Pinpoint the cell where the given text exists, returning its (x, y) midpoint coordinate. 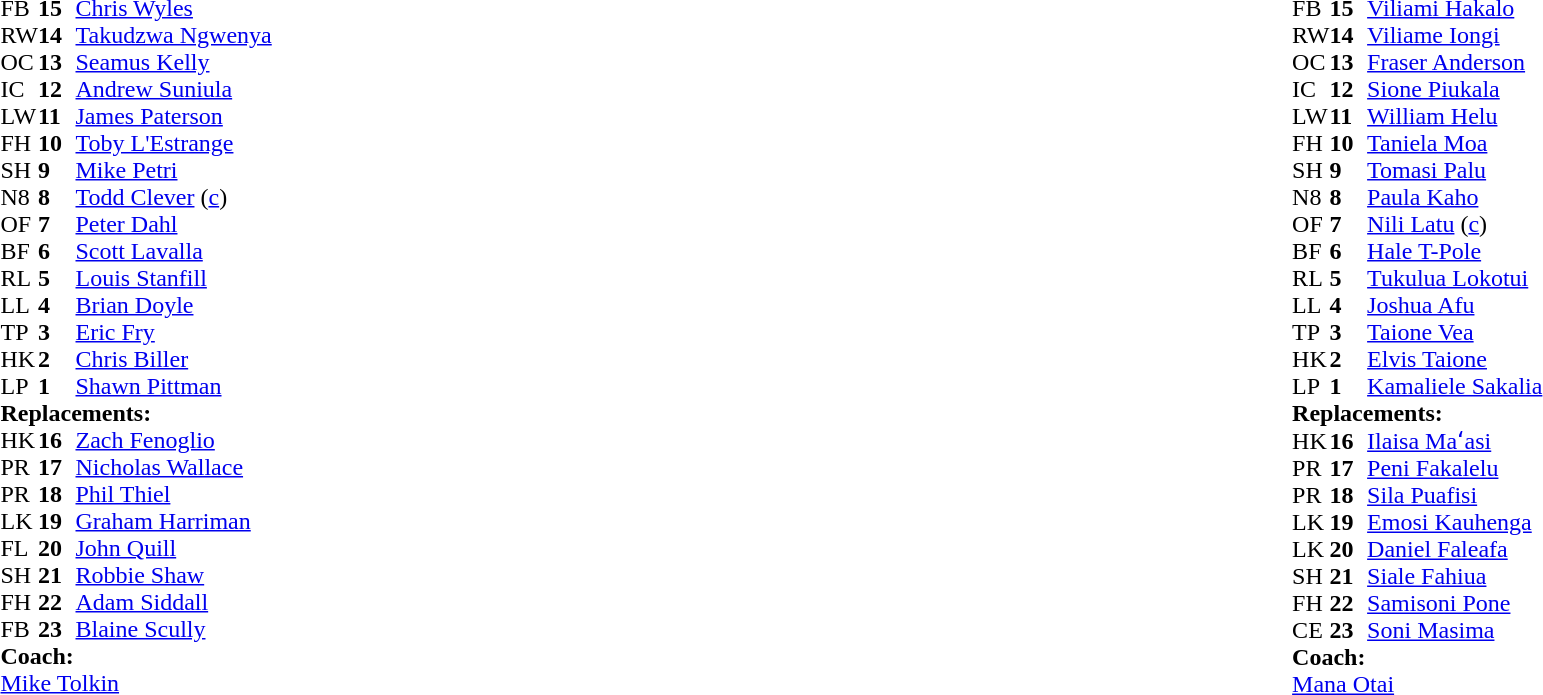
Eric Fry (174, 332)
Seamus Kelly (174, 62)
Fraser Anderson (1454, 62)
Shawn Pittman (174, 386)
Sione Piukala (1454, 90)
Zach Fenoglio (174, 440)
Mike Petri (174, 170)
Taniela Moa (1454, 144)
John Quill (174, 548)
Nili Latu (c) (1454, 224)
CE (1311, 630)
Emosi Kauhenga (1454, 522)
Viliame Iongi (1454, 36)
Blaine Scully (174, 630)
Graham Harriman (174, 522)
Nicholas Wallace (174, 468)
Tomasi Palu (1454, 170)
James Paterson (174, 116)
Sila Puafisi (1454, 496)
William Helu (1454, 116)
Taione Vea (1454, 332)
Tukulua Lokotui (1454, 278)
Robbie Shaw (174, 576)
Joshua Afu (1454, 306)
Kamaliele Sakalia (1454, 386)
Phil Thiel (174, 494)
Hale T-Pole (1454, 252)
Takudzwa Ngwenya (174, 36)
Peter Dahl (174, 224)
Daniel Faleafa (1454, 550)
FL (19, 548)
Peni Fakalelu (1454, 468)
Paula Kaho (1454, 198)
Todd Clever (c) (174, 198)
Toby L'Estrange (174, 144)
Soni Masima (1454, 630)
Elvis Taione (1454, 360)
Ilaisa Maʻasi (1454, 440)
Andrew Suniula (174, 90)
Louis Stanfill (174, 278)
Brian Doyle (174, 306)
Samisoni Pone (1454, 604)
Scott Lavalla (174, 252)
FB (19, 630)
Chris Biller (174, 360)
Siale Fahiua (1454, 576)
Adam Siddall (174, 602)
